Capture the cell that displays the provided text and extract its [X, Y] central coordinate. 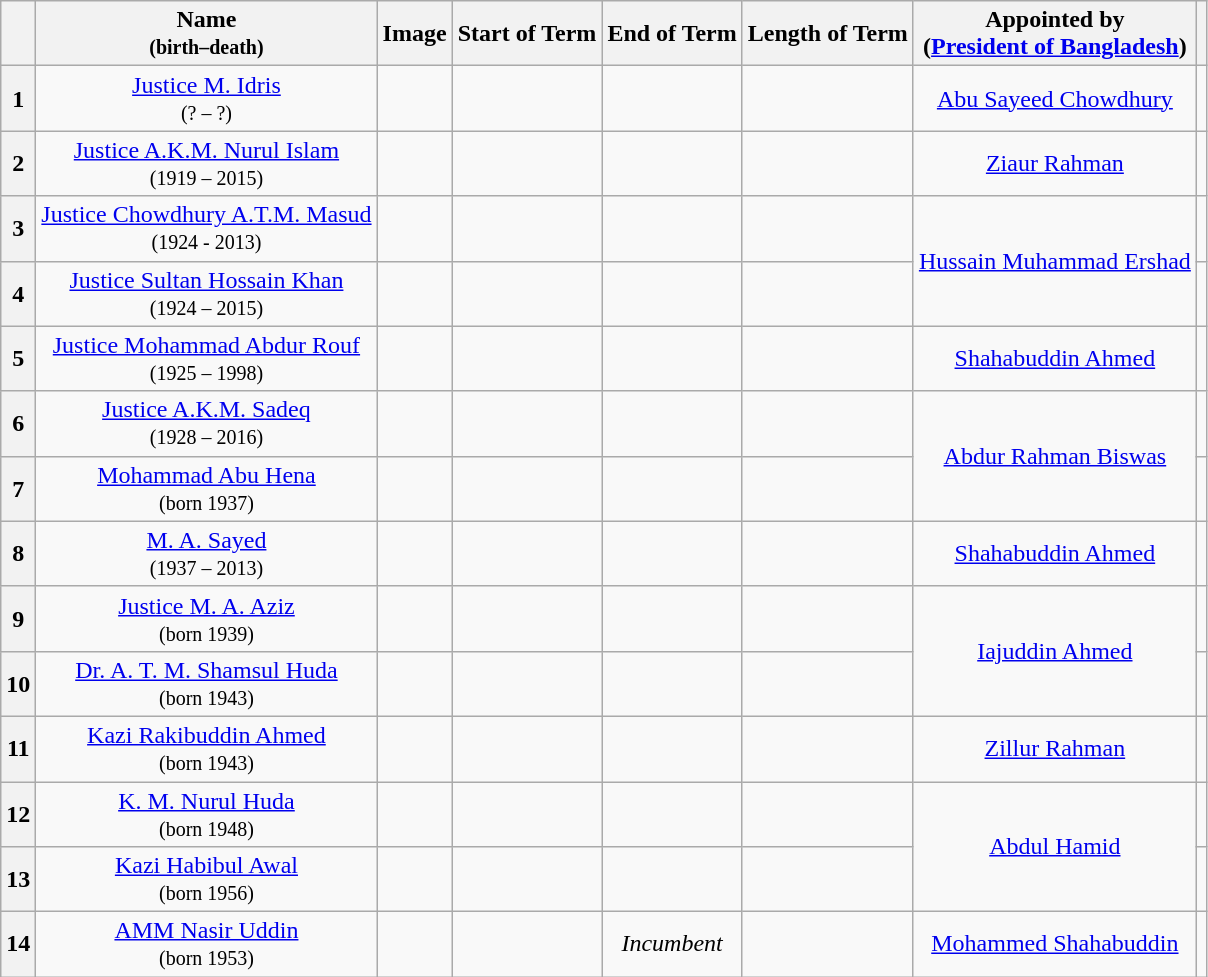
Justice A.K.M. Nurul Islam(1919 – 2015) [206, 164]
Kazi Rakibuddin Ahmed(born 1943) [206, 748]
Justice A.K.M. Sadeq(1928 – 2016) [206, 424]
8 [18, 554]
Justice Mohammad Abdur Rouf(1925 – 1998) [206, 358]
9 [18, 618]
3 [18, 228]
10 [18, 684]
Dr. A. T. M. Shamsul Huda(born 1943) [206, 684]
Ziaur Rahman [1054, 164]
Kazi Habibul Awal(born 1956) [206, 880]
End of Term [672, 34]
Justice Sultan Hossain Khan(1924 – 2015) [206, 294]
11 [18, 748]
M. A. Sayed(1937 – 2013) [206, 554]
1 [18, 98]
Iajuddin Ahmed [1054, 651]
12 [18, 814]
Justice M. A. Aziz(born 1939) [206, 618]
2 [18, 164]
Abu Sayeed Chowdhury [1054, 98]
Mohammed Shahabuddin [1054, 944]
Justice Chowdhury A.T.M. Masud(1924 - 2013) [206, 228]
Appointed by(President of Bangladesh) [1054, 34]
Image [414, 34]
4 [18, 294]
AMM Nasir Uddin(born 1953) [206, 944]
Length of Term [828, 34]
Start of Term [527, 34]
Hussain Muhammad Ershad [1054, 261]
Name(birth–death) [206, 34]
5 [18, 358]
7 [18, 488]
K. M. Nurul Huda(born 1948) [206, 814]
6 [18, 424]
Abdur Rahman Biswas [1054, 456]
Abdul Hamid [1054, 847]
Justice M. Idris(? – ?) [206, 98]
14 [18, 944]
Mohammad Abu Hena(born 1937) [206, 488]
Zillur Rahman [1054, 748]
Incumbent [672, 944]
13 [18, 880]
